Detect which cell encompasses the target text, then output its (X, Y) center coordinate. 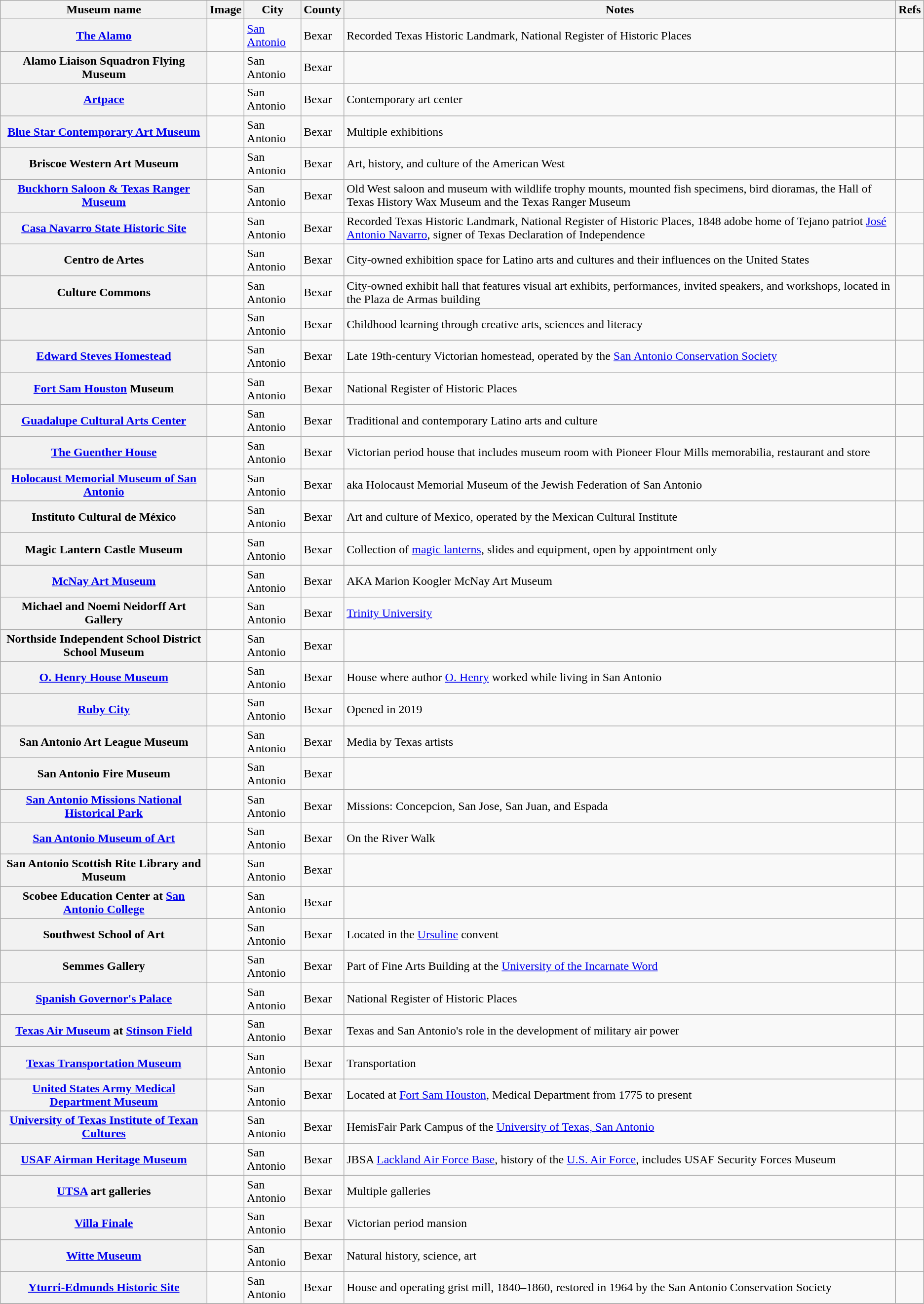
House and operating grist mill, 1840–1860, restored in 1964 by the San Antonio Conservation Society (620, 1287)
City-owned exhibit hall that features visual art exhibits, performances, invited speakers, and workshops, located in the Plaza de Armas building (620, 292)
Part of Fine Arts Building at the University of the Incarnate Word (620, 966)
Transportation (620, 1063)
Magic Lantern Castle Museum (104, 549)
Victorian period mansion (620, 1223)
Multiple galleries (620, 1191)
JBSA Lackland Air Force Base, history of the U.S. Air Force, includes USAF Security Forces Museum (620, 1159)
Texas and San Antonio's role in the development of military air power (620, 1031)
San Antonio Missions National Historical Park (104, 805)
Image (226, 10)
Guadalupe Cultural Arts Center (104, 421)
Centro de Artes (104, 260)
Located at Fort Sam Houston, Medical Department from 1775 to present (620, 1095)
San Antonio Fire Museum (104, 774)
San Antonio Museum of Art (104, 838)
House where author O. Henry worked while living in San Antonio (620, 677)
Traditional and contemporary Latino arts and culture (620, 421)
Scobee Education Center at San Antonio College (104, 902)
Museum name (104, 10)
Collection of magic lanterns, slides and equipment, open by appointment only (620, 549)
Ruby City (104, 710)
Northside Independent School District School Museum (104, 646)
O. Henry House Museum (104, 677)
Multiple exhibitions (620, 131)
Holocaust Memorial Museum of San Antonio (104, 485)
Located in the Ursuline convent (620, 935)
Briscoe Western Art Museum (104, 164)
Opened in 2019 (620, 710)
Texas Air Museum at Stinson Field (104, 1031)
Refs (910, 10)
Blue Star Contemporary Art Museum (104, 131)
Missions: Concepcion, San Jose, San Juan, and Espada (620, 805)
AKA Marion Koogler McNay Art Museum (620, 581)
The Guenther House (104, 453)
Witte Museum (104, 1256)
Culture Commons (104, 292)
Alamo Liaison Squadron Flying Museum (104, 67)
Semmes Gallery (104, 966)
Art, history, and culture of the American West (620, 164)
Trinity University (620, 613)
San Antonio Art League Museum (104, 741)
Edward Steves Homestead (104, 356)
The Alamo (104, 36)
aka Holocaust Memorial Museum of the Jewish Federation of San Antonio (620, 485)
City (272, 10)
Villa Finale (104, 1223)
United States Army Medical Department Museum (104, 1095)
Artpace (104, 100)
On the River Walk (620, 838)
McNay Art Museum (104, 581)
Casa Navarro State Historic Site (104, 228)
Natural history, science, art (620, 1256)
USAF Airman Heritage Museum (104, 1159)
Notes (620, 10)
Yturri-Edmunds Historic Site (104, 1287)
Spanish Governor's Palace (104, 999)
County (323, 10)
Instituto Cultural de México (104, 517)
Texas Transportation Museum (104, 1063)
University of Texas Institute of Texan Cultures (104, 1127)
Fort Sam Houston Museum (104, 388)
Buckhorn Saloon & Texas Ranger Museum (104, 195)
Recorded Texas Historic Landmark, National Register of Historic Places (620, 36)
City-owned exhibition space for Latino arts and cultures and their influences on the United States (620, 260)
Childhood learning through creative arts, sciences and literacy (620, 324)
Contemporary art center (620, 100)
San Antonio Scottish Rite Library and Museum (104, 870)
Victorian period house that includes museum room with Pioneer Flour Mills memorabilia, restaurant and store (620, 453)
Late 19th-century Victorian homestead, operated by the San Antonio Conservation Society (620, 356)
Southwest School of Art (104, 935)
Art and culture of Mexico, operated by the Mexican Cultural Institute (620, 517)
HemisFair Park Campus of the University of Texas, San Antonio (620, 1127)
Media by Texas artists (620, 741)
UTSA art galleries (104, 1191)
Michael and Noemi Neidorff Art Gallery (104, 613)
